Output the [X, Y] coordinate of the center of the cell containing the given text.  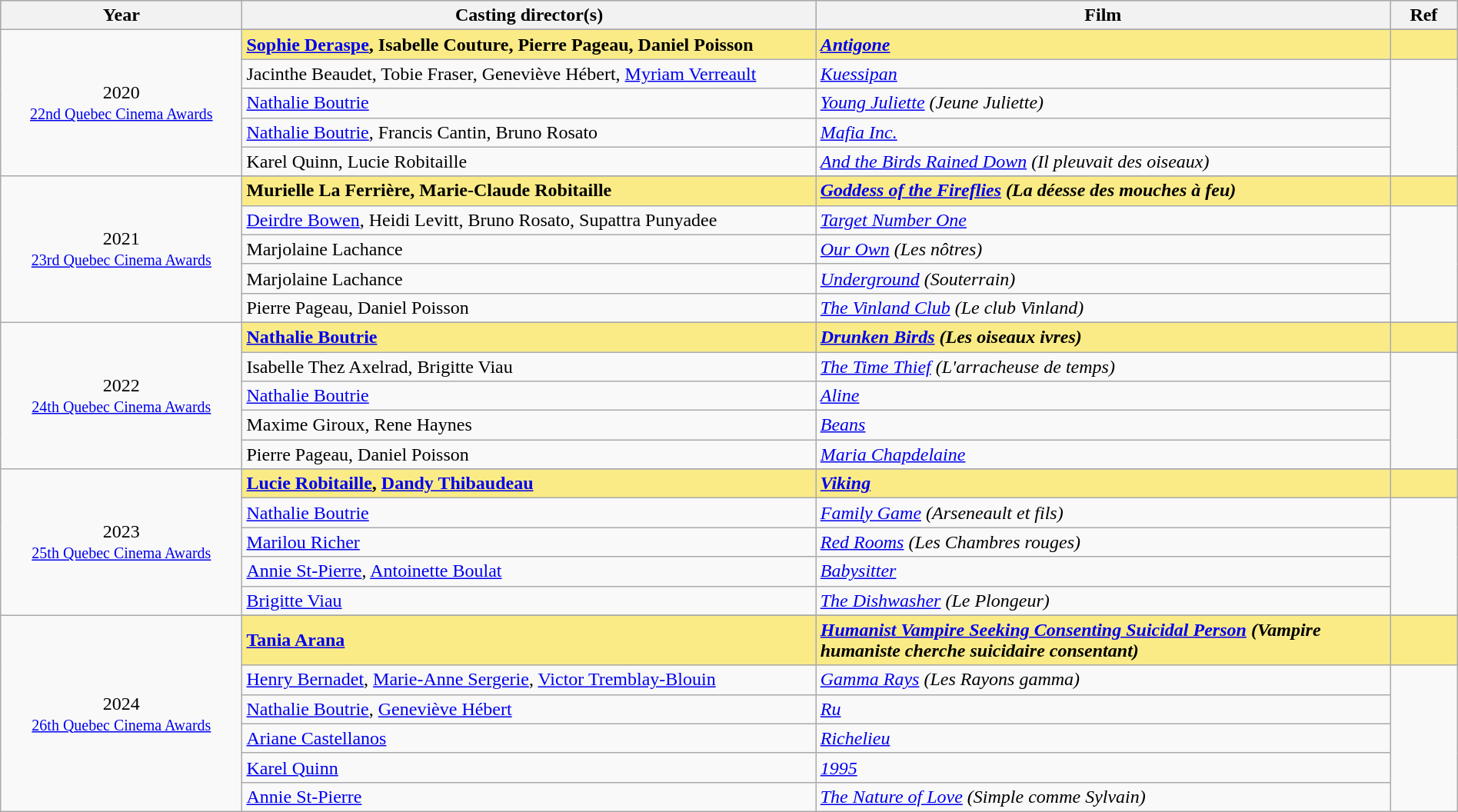
Viking [1103, 484]
Karel Quinn, Lucie Robitaille [529, 161]
And the Birds Rained Down (Il pleuvait des oiseaux) [1103, 161]
Deirdre Bowen, Heidi Levitt, Bruno Rosato, Supattra Punyadee [529, 220]
Annie St-Pierre [529, 797]
Gamma Rays (Les Rayons gamma) [1103, 680]
Sophie Deraspe, Isabelle Couture, Pierre Pageau, Daniel Poisson [529, 45]
Tania Arana [529, 640]
Goddess of the Fireflies (La déesse des mouches à feu) [1103, 191]
Family Game (Arseneault et fils) [1103, 513]
Young Juliette (Jeune Juliette) [1103, 103]
Antigone [1103, 45]
202325th Quebec Cinema Awards [121, 542]
Jacinthe Beaudet, Tobie Fraser, Geneviève Hébert, Myriam Verreault [529, 74]
Annie St-Pierre, Antoinette Boulat [529, 571]
Underground (Souterrain) [1103, 278]
Beans [1103, 425]
Marilou Richer [529, 542]
202224th Quebec Cinema Awards [121, 395]
Lucie Robitaille, Dandy Thibaudeau [529, 484]
Ru [1103, 709]
Nathalie Boutrie, Francis Cantin, Bruno Rosato [529, 132]
Target Number One [1103, 220]
Our Own (Les nôtres) [1103, 249]
Maria Chapdelaine [1103, 454]
Drunken Birds (Les oiseaux ivres) [1103, 337]
The Vinland Club (Le club Vinland) [1103, 308]
202426th Quebec Cinema Awards [121, 714]
Isabelle Thez Axelrad, Brigitte Viau [529, 367]
Film [1103, 15]
Kuessipan [1103, 74]
1995 [1103, 767]
Karel Quinn [529, 767]
Nathalie Boutrie, Geneviève Hébert [529, 709]
Aline [1103, 396]
Mafia Inc. [1103, 132]
Brigitte Viau [529, 601]
Casting director(s) [529, 15]
Richelieu [1103, 738]
Ariane Castellanos [529, 738]
Babysitter [1103, 571]
Year [121, 15]
202123rd Quebec Cinema Awards [121, 249]
Humanist Vampire Seeking Consenting Suicidal Person (Vampire humaniste cherche suicidaire consentant) [1103, 640]
Maxime Giroux, Rene Haynes [529, 425]
The Nature of Love (Simple comme Sylvain) [1103, 797]
2020 22nd Quebec Cinema Awards [121, 103]
Red Rooms (Les Chambres rouges) [1103, 542]
Ref [1424, 15]
Henry Bernadet, Marie-Anne Sergerie, Victor Tremblay-Blouin [529, 680]
Murielle La Ferrière, Marie-Claude Robitaille [529, 191]
The Time Thief (L'arracheuse de temps) [1103, 367]
The Dishwasher (Le Plongeur) [1103, 601]
